Search for the cell housing the specified text and yield its [X, Y] center coordinate. 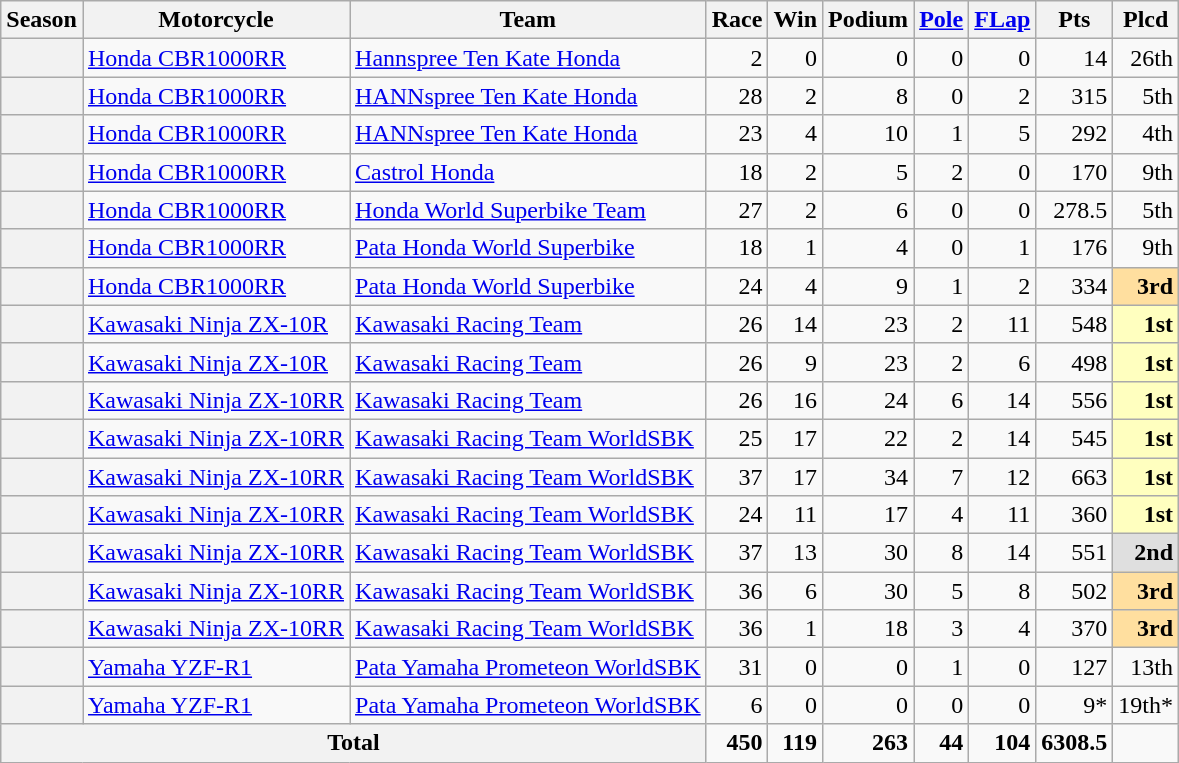
545 [1074, 438]
119 [796, 743]
28 [737, 96]
Season [42, 20]
27 [737, 210]
278.5 [1074, 210]
3 [942, 629]
13 [796, 553]
Podium [868, 20]
Team [528, 20]
Honda World Superbike Team [528, 210]
556 [1074, 400]
Race [737, 20]
19th* [1146, 705]
44 [942, 743]
31 [737, 667]
Motorcycle [216, 20]
13th [1146, 667]
548 [1074, 324]
Total [354, 743]
25 [737, 438]
10 [868, 134]
2nd [1146, 553]
FLap [1002, 20]
104 [1002, 743]
Castrol Honda [528, 172]
176 [1074, 248]
Pole [942, 20]
4th [1146, 134]
170 [1074, 172]
498 [1074, 362]
16 [796, 400]
370 [1074, 629]
360 [1074, 515]
12 [1002, 477]
Pts [1074, 20]
450 [737, 743]
7 [942, 477]
Plcd [1146, 20]
6308.5 [1074, 743]
292 [1074, 134]
34 [868, 477]
Win [796, 20]
263 [868, 743]
127 [1074, 667]
502 [1074, 591]
9* [1074, 705]
26th [1146, 58]
315 [1074, 96]
Hannspree Ten Kate Honda [528, 58]
551 [1074, 553]
663 [1074, 477]
334 [1074, 286]
22 [868, 438]
